Pinpoint the cell where the given text exists, returning its (X, Y) midpoint coordinate. 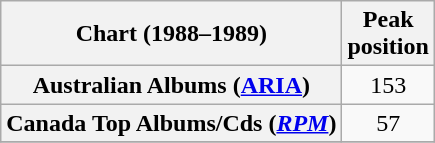
57 (388, 123)
Australian Albums (ARIA) (172, 85)
Chart (1988–1989) (172, 34)
Peakposition (388, 34)
Canada Top Albums/Cds (RPM) (172, 123)
153 (388, 85)
